From the cell containing the given text, extract its center point as (X, Y) coordinate. 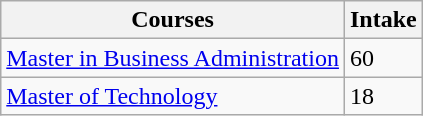
18 (383, 96)
Courses (173, 20)
Master in Business Administration (173, 58)
60 (383, 58)
Intake (383, 20)
Master of Technology (173, 96)
